Capture the cell that displays the provided text and extract its [x, y] central coordinate. 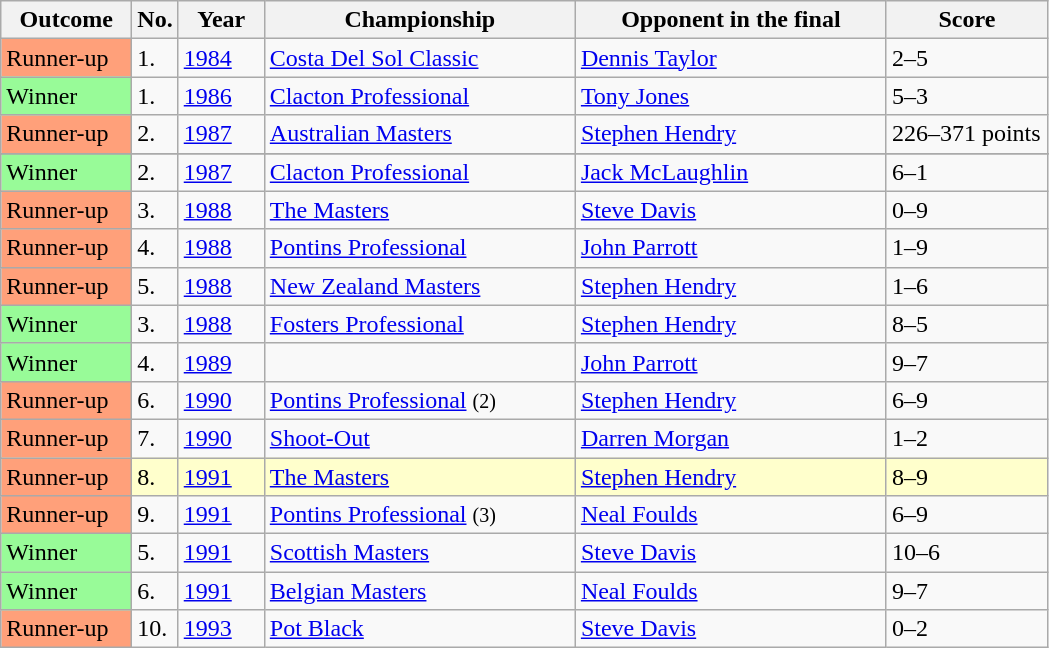
Scottish Masters [420, 553]
Pontins Professional (3) [420, 515]
1986 [221, 96]
Year [221, 20]
8–9 [966, 477]
Opponent in the final [730, 20]
No. [155, 20]
8. [155, 477]
0–2 [966, 629]
8–5 [966, 324]
Pot Black [420, 629]
Belgian Masters [420, 591]
7. [155, 438]
1–9 [966, 248]
2–5 [966, 58]
Championship [420, 20]
5–3 [966, 96]
10. [155, 629]
Score [966, 20]
1–2 [966, 438]
0–9 [966, 210]
1989 [221, 362]
New Zealand Masters [420, 286]
1–6 [966, 286]
10–6 [966, 553]
Pontins Professional [420, 248]
Jack McLaughlin [730, 172]
1993 [221, 629]
Dennis Taylor [730, 58]
Outcome [66, 20]
Fosters Professional [420, 324]
Darren Morgan [730, 438]
226–371 points [966, 134]
6–1 [966, 172]
Pontins Professional (2) [420, 400]
Shoot-Out [420, 438]
Australian Masters [420, 134]
9. [155, 515]
1984 [221, 58]
Tony Jones [730, 96]
Costa Del Sol Classic [420, 58]
